Detect which cell encompasses the target text, then output its (x, y) center coordinate. 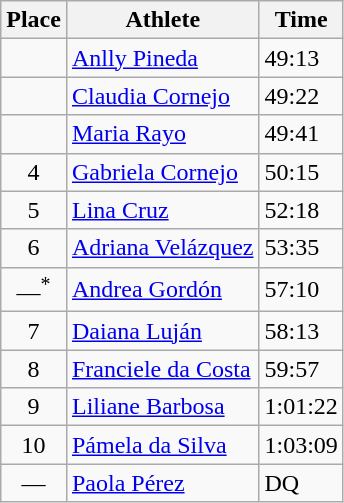
Pámela da Silva (162, 445)
8 (34, 369)
DQ (301, 483)
10 (34, 445)
Andrea Gordón (162, 290)
52:18 (301, 210)
1:03:09 (301, 445)
Time (301, 20)
9 (34, 407)
7 (34, 331)
— (34, 483)
Maria Rayo (162, 134)
Franciele da Costa (162, 369)
Place (34, 20)
Lina Cruz (162, 210)
Athlete (162, 20)
49:41 (301, 134)
Claudia Cornejo (162, 96)
Gabriela Cornejo (162, 172)
58:13 (301, 331)
Anlly Pineda (162, 58)
50:15 (301, 172)
Liliane Barbosa (162, 407)
4 (34, 172)
Paola Pérez (162, 483)
5 (34, 210)
49:13 (301, 58)
53:35 (301, 248)
57:10 (301, 290)
Adriana Velázquez (162, 248)
—* (34, 290)
1:01:22 (301, 407)
6 (34, 248)
49:22 (301, 96)
59:57 (301, 369)
Daiana Luján (162, 331)
